Provide the [X, Y] coordinate of the cell's center where the given text is located.  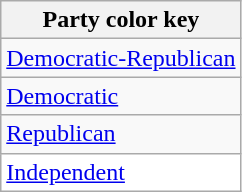
Republican [121, 134]
Democratic [121, 96]
Independent [121, 172]
Party color key [121, 20]
Democratic-Republican [121, 58]
